Provide the [x, y] coordinate of the cell's center where the given text is located.  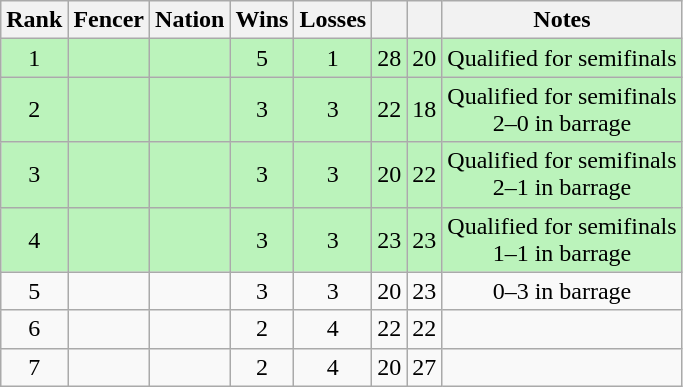
Rank [34, 20]
0–3 in barrage [562, 291]
Qualified for semifinals1–1 in barrage [562, 240]
Qualified for semifinals2–0 in barrage [562, 110]
Qualified for semifinals [562, 58]
Losses [333, 20]
Fencer [109, 20]
6 [34, 329]
Qualified for semifinals2–1 in barrage [562, 174]
Nation [190, 20]
18 [424, 110]
7 [34, 367]
Wins [262, 20]
Notes [562, 20]
27 [424, 367]
28 [390, 58]
